Return the (X, Y) coordinate for the center point of the cell that contains the specified text.  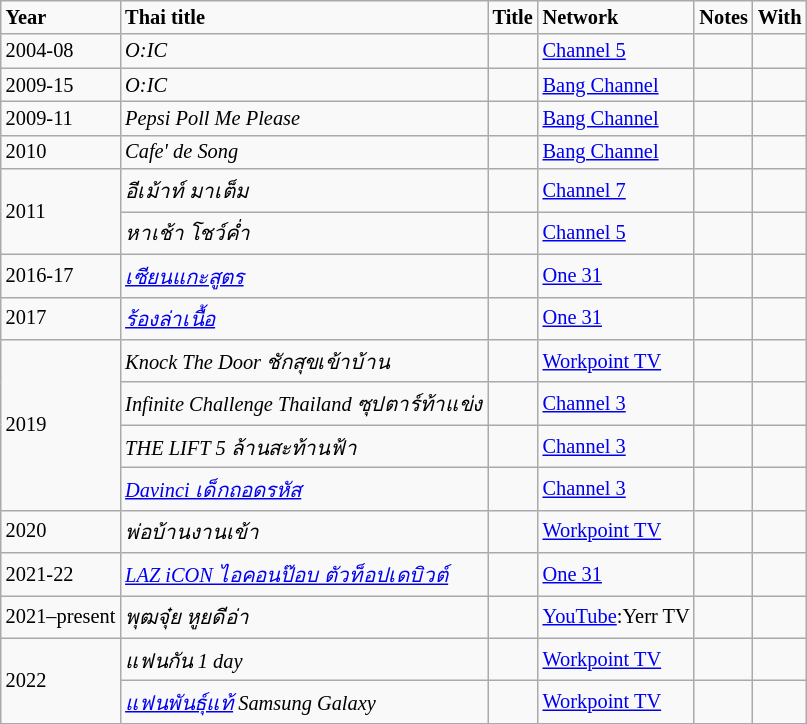
Channel 7 (616, 190)
Title (513, 17)
2017 (61, 318)
LAZ iCON ไอคอนป๊อบ ตัวท็อปเดบิวต์ (304, 574)
Notes (723, 17)
2021–present (61, 616)
พุฒจุ๋ย หูยดีอ่า (304, 616)
With (780, 17)
2021-22 (61, 574)
ร้องล่าเนื้อ (304, 318)
2020 (61, 532)
แฟนกัน 1 day (304, 660)
2019 (61, 424)
YouTube:Yerr TV (616, 616)
2010 (61, 152)
Pepsi Poll Me Please (304, 118)
2009-11 (61, 118)
แฟนพันธุ์แท้ Samsung Galaxy (304, 702)
THE LIFT 5 ล้านสะท้านฟ้า (304, 446)
Knock The Door ชักสุขเข้าบ้าน (304, 360)
อีเม้าท์ มาเต็ม (304, 190)
2009-15 (61, 85)
หาเช้า โชว์ค่ำ (304, 232)
Cafe' de Song (304, 152)
2011 (61, 212)
พ่อบ้านงานเข้า (304, 532)
Infinite Challenge Thailand ซุปตาร์ท้าแข่ง (304, 404)
เซียนแกะสูตร (304, 276)
Year (61, 17)
Thai title (304, 17)
2004-08 (61, 51)
2016-17 (61, 276)
2022 (61, 680)
Davinci เด็กถอดรหัส (304, 488)
Network (616, 17)
